Provide the [x, y] coordinate of the cell's center where the given text is located.  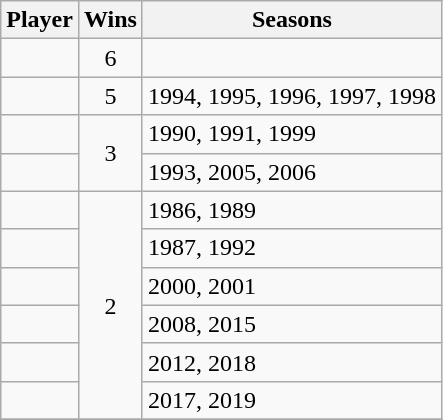
2000, 2001 [292, 286]
1986, 1989 [292, 210]
Player [40, 20]
Wins [110, 20]
3 [110, 153]
6 [110, 58]
2008, 2015 [292, 324]
1990, 1991, 1999 [292, 134]
5 [110, 96]
2 [110, 305]
2017, 2019 [292, 400]
1993, 2005, 2006 [292, 172]
2012, 2018 [292, 362]
1987, 1992 [292, 248]
1994, 1995, 1996, 1997, 1998 [292, 96]
Seasons [292, 20]
